From the cell containing the given text, extract its center point as [x, y] coordinate. 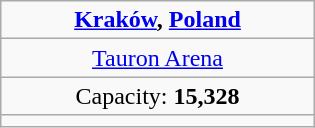
Capacity: 15,328 [158, 96]
Tauron Arena [158, 58]
Kraków, Poland [158, 20]
